Pinpoint the cell where the given text exists, returning its (X, Y) midpoint coordinate. 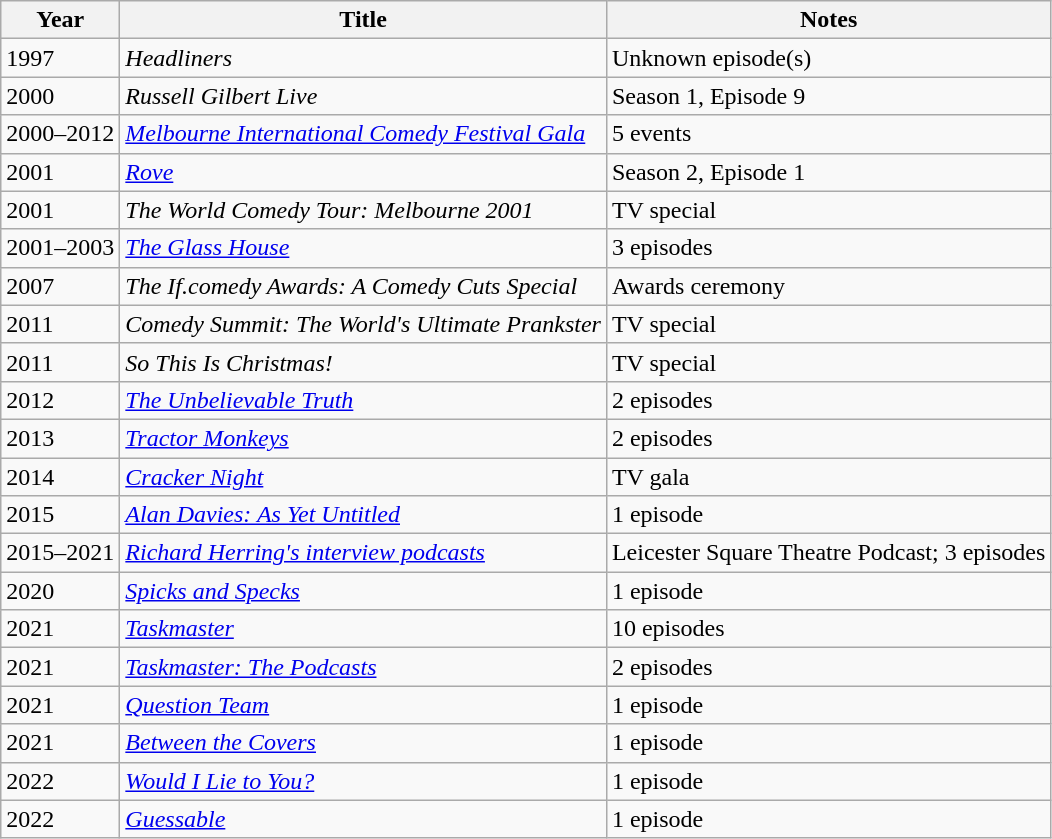
2000 (60, 96)
Richard Herring's interview podcasts (364, 553)
2015–2021 (60, 553)
Headliners (364, 58)
Tractor Monkeys (364, 438)
2001–2003 (60, 248)
Year (60, 20)
Between the Covers (364, 743)
3 episodes (828, 248)
Season 1, Episode 9 (828, 96)
5 events (828, 134)
Comedy Summit: The World's Ultimate Prankster (364, 324)
10 episodes (828, 629)
TV gala (828, 477)
The Glass House (364, 248)
2015 (60, 515)
The If.comedy Awards: A Comedy Cuts Special (364, 286)
Alan Davies: As Yet Untitled (364, 515)
The Unbelievable Truth (364, 400)
Russell Gilbert Live (364, 96)
Question Team (364, 705)
Notes (828, 20)
Taskmaster (364, 629)
Would I Lie to You? (364, 781)
Melbourne International Comedy Festival Gala (364, 134)
2012 (60, 400)
2007 (60, 286)
Awards ceremony (828, 286)
2000–2012 (60, 134)
Season 2, Episode 1 (828, 172)
2014 (60, 477)
2013 (60, 438)
Guessable (364, 819)
Title (364, 20)
Rove (364, 172)
Taskmaster: The Podcasts (364, 667)
Cracker Night (364, 477)
2020 (60, 591)
The World Comedy Tour: Melbourne 2001 (364, 210)
1997 (60, 58)
Spicks and Specks (364, 591)
Unknown episode(s) (828, 58)
So This Is Christmas! (364, 362)
Leicester Square Theatre Podcast; 3 episodes (828, 553)
